From the cell containing the given text, extract its center point as (X, Y) coordinate. 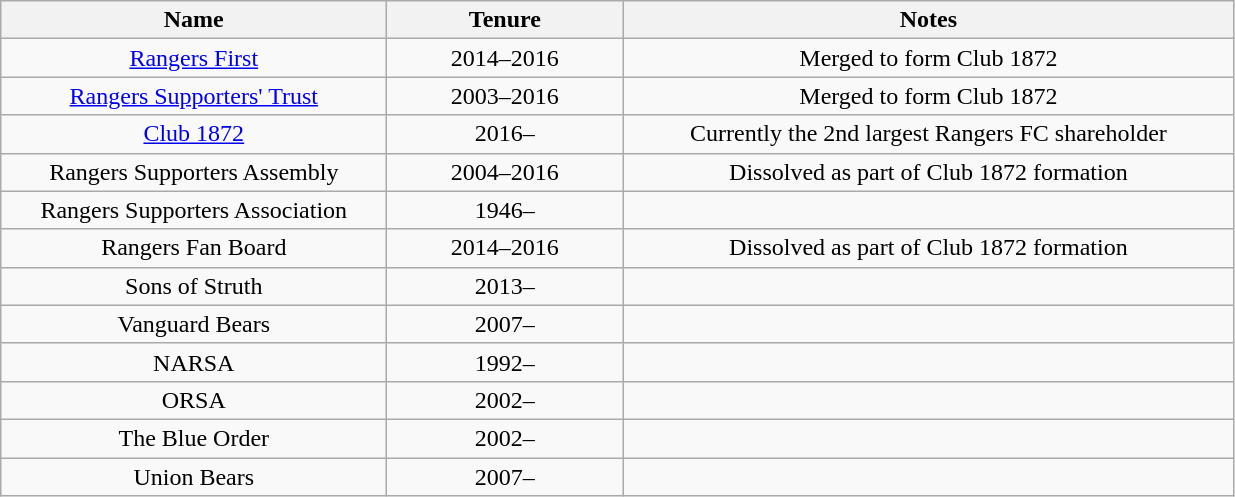
Club 1872 (194, 134)
Rangers First (194, 58)
Name (194, 20)
Notes (928, 20)
Rangers Supporters' Trust (194, 96)
NARSA (194, 362)
2013– (505, 286)
Union Bears (194, 477)
Currently the 2nd largest Rangers FC shareholder (928, 134)
2004–2016 (505, 172)
Vanguard Bears (194, 324)
Rangers Supporters Association (194, 210)
1992– (505, 362)
Rangers Supporters Assembly (194, 172)
ORSA (194, 400)
2016– (505, 134)
The Blue Order (194, 438)
Sons of Struth (194, 286)
1946– (505, 210)
Tenure (505, 20)
2003–2016 (505, 96)
Rangers Fan Board (194, 248)
